Capture the cell that displays the provided text and extract its [x, y] central coordinate. 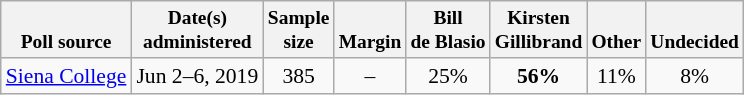
Samplesize [298, 30]
Other [616, 30]
56% [538, 76]
25% [448, 76]
Margin [370, 30]
KirstenGillibrand [538, 30]
Undecided [695, 30]
385 [298, 76]
Siena College [66, 76]
Date(s)administered [197, 30]
Jun 2–6, 2019 [197, 76]
11% [616, 76]
Poll source [66, 30]
8% [695, 76]
– [370, 76]
Billde Blasio [448, 30]
